Extract the (X, Y) coordinate from the center of the cell holding the provided text.  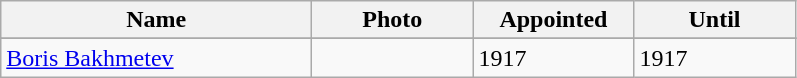
Boris Bakhmetev (156, 58)
Until (714, 20)
Photo (392, 20)
Name (156, 20)
Appointed (554, 20)
